Output the [X, Y] coordinate of the center of the cell containing the given text.  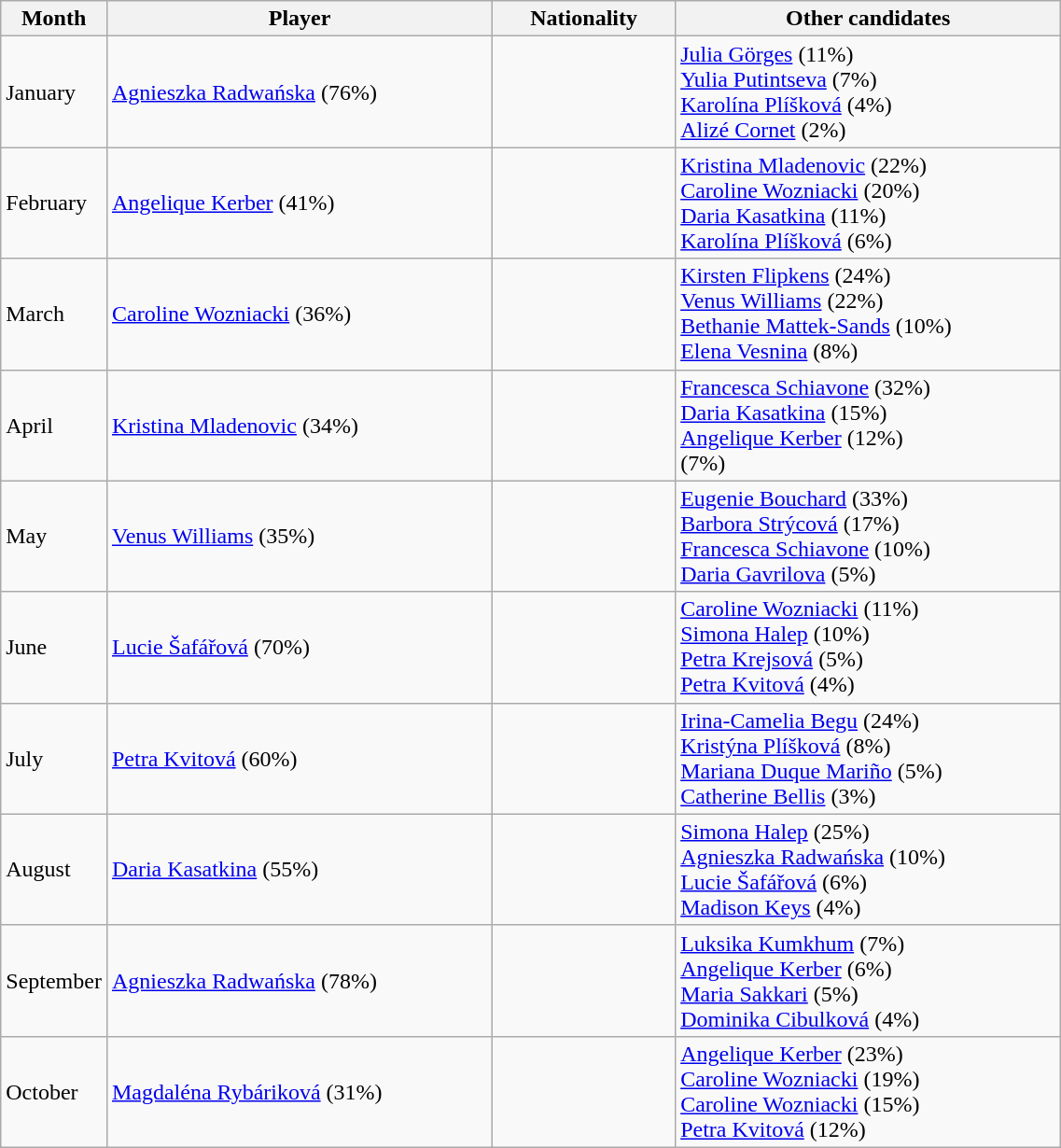
Agnieszka Radwańska (76%) [299, 91]
Month [54, 19]
Kristina Mladenovic (34%) [299, 426]
Simona Halep (25%) Agnieszka Radwańska (10%) Lucie Šafářová (6%) Madison Keys (4%) [868, 870]
Francesca Schiavone (32%) Daria Kasatkina (15%) Angelique Kerber (12%) (7%) [868, 426]
July [54, 758]
Angelique Kerber (41%) [299, 203]
Irina-Camelia Begu (24%) Kristýna Plíšková (8%) Mariana Duque Mariño (5%) Catherine Bellis (3%) [868, 758]
September [54, 980]
Petra Kvitová (60%) [299, 758]
August [54, 870]
Player [299, 19]
May [54, 536]
April [54, 426]
Agnieszka Radwańska (78%) [299, 980]
Daria Kasatkina (55%) [299, 870]
January [54, 91]
Venus Williams (35%) [299, 536]
Eugenie Bouchard (33%) Barbora Strýcová (17%) Francesca Schiavone (10%) Daria Gavrilova (5%) [868, 536]
Magdaléna Rybáriková (31%) [299, 1092]
Kristina Mladenovic (22%) Caroline Wozniacki (20%) Daria Kasatkina (11%) Karolína Plíšková (6%) [868, 203]
October [54, 1092]
Other candidates [868, 19]
Nationality [584, 19]
Kirsten Flipkens (24%) Venus Williams (22%) Bethanie Mattek-Sands (10%) Elena Vesnina (8%) [868, 314]
Angelique Kerber (23%) Caroline Wozniacki (19%) Caroline Wozniacki (15%) Petra Kvitová (12%) [868, 1092]
Julia Görges (11%) Yulia Putintseva (7%) Karolína Plíšková (4%) Alizé Cornet (2%) [868, 91]
February [54, 203]
Caroline Wozniacki (11%) Simona Halep (10%) Petra Krejsová (5%) Petra Kvitová (4%) [868, 648]
Luksika Kumkhum (7%) Angelique Kerber (6%) Maria Sakkari (5%) Dominika Cibulková (4%) [868, 980]
Caroline Wozniacki (36%) [299, 314]
March [54, 314]
Lucie Šafářová (70%) [299, 648]
June [54, 648]
